For the text-containing cell, return its midpoint in (x, y) coordinate format. 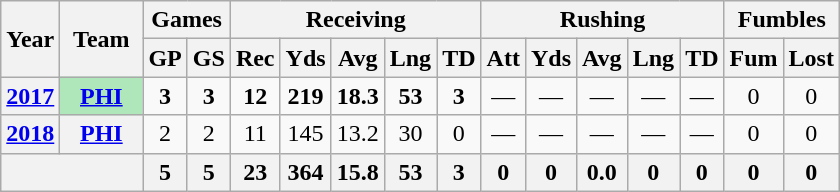
GS (208, 58)
Rushing (602, 20)
Rec (255, 58)
364 (306, 172)
219 (306, 96)
0.0 (602, 172)
Games (186, 20)
Att (503, 58)
Fumbles (782, 20)
11 (255, 134)
30 (410, 134)
Lost (811, 58)
2017 (30, 96)
Fum (754, 58)
15.8 (358, 172)
12 (255, 96)
145 (306, 134)
GP (165, 58)
23 (255, 172)
Team (102, 39)
2018 (30, 134)
Receiving (356, 20)
Year (30, 39)
13.2 (358, 134)
18.3 (358, 96)
